Identify which cell holds the provided text, then report its [x, y] central coordinate. 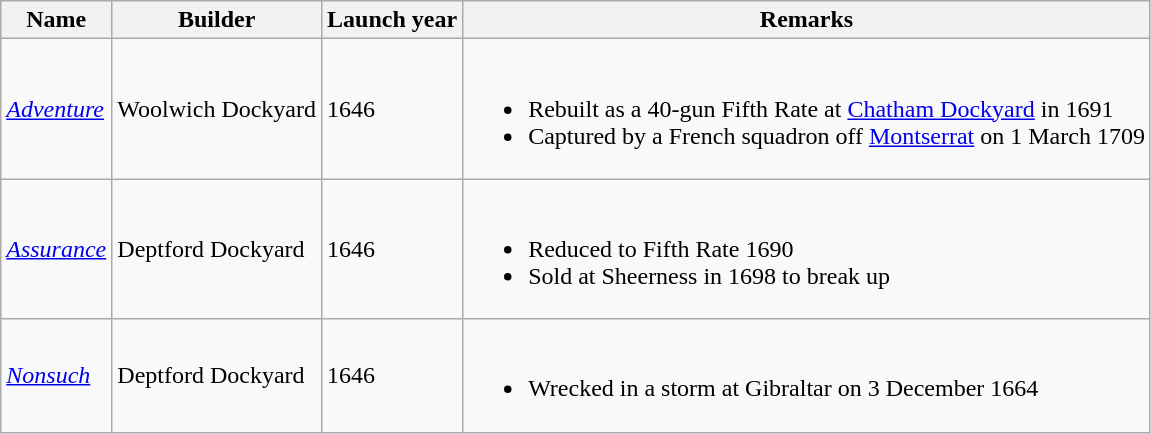
Woolwich Dockyard [217, 109]
Adventure [56, 109]
Reduced to Fifth Rate 1690Sold at Sheerness in 1698 to break up [807, 249]
Launch year [392, 20]
Remarks [807, 20]
Wrecked in a storm at Gibraltar on 3 December 1664 [807, 376]
Name [56, 20]
Nonsuch [56, 376]
Assurance [56, 249]
Rebuilt as a 40-gun Fifth Rate at Chatham Dockyard in 1691Captured by a French squadron off Montserrat on 1 March 1709 [807, 109]
Builder [217, 20]
